Locate the cell with the specified text and output its (x, y) center coordinate. 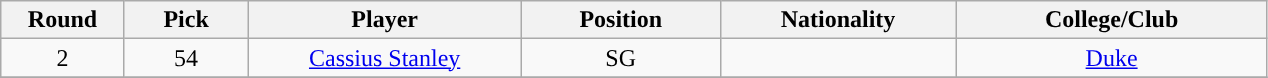
Duke (1112, 58)
Cassius Stanley (385, 58)
Pick (186, 20)
2 (63, 58)
54 (186, 58)
Position (620, 20)
Player (385, 20)
SG (620, 58)
Round (63, 20)
Nationality (838, 20)
College/Club (1112, 20)
